Provide the (X, Y) coordinate of the cell's center where the given text is located.  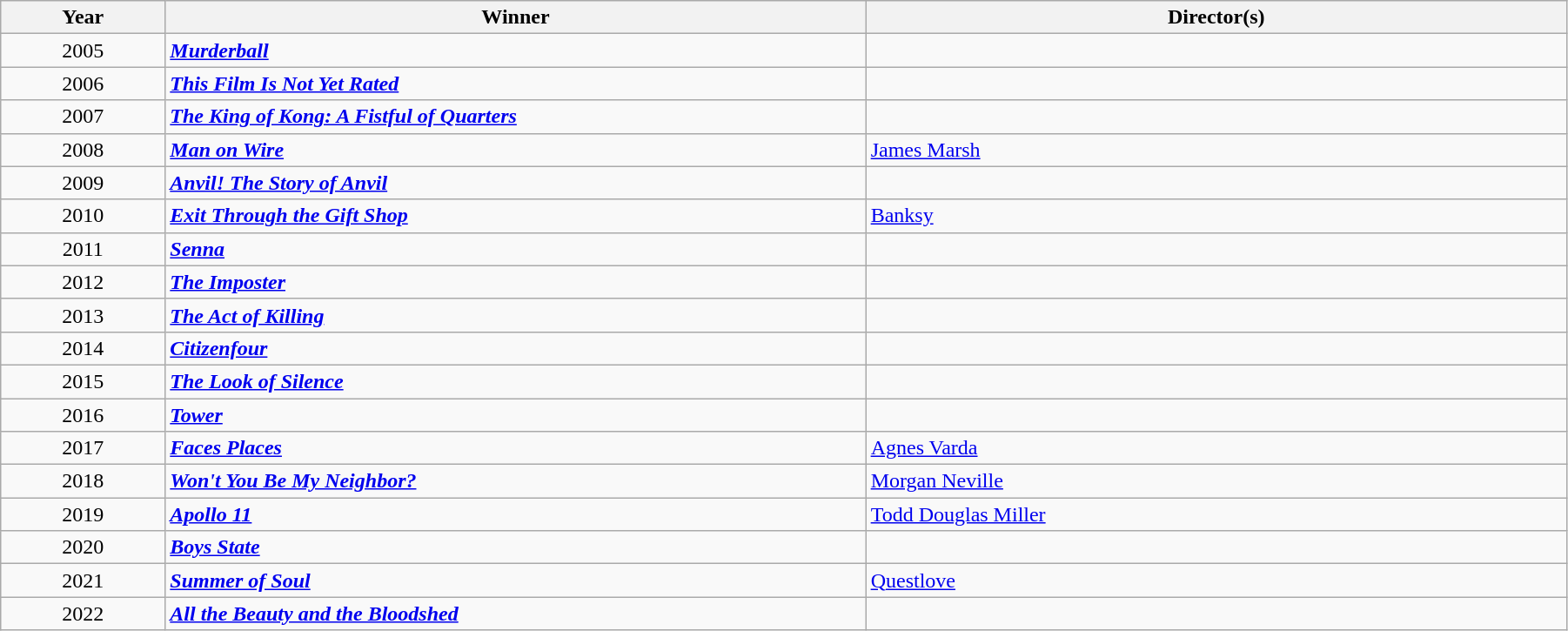
2007 (84, 117)
Todd Douglas Miller (1216, 514)
Apollo 11 (515, 514)
Banksy (1216, 216)
All the Beauty and the Bloodshed (515, 614)
Exit Through the Gift Shop (515, 216)
Year (84, 17)
2010 (84, 216)
Man on Wire (515, 150)
2019 (84, 514)
2018 (84, 481)
2011 (84, 249)
The Act of Killing (515, 315)
Boys State (515, 547)
The King of Kong: A Fistful of Quarters (515, 117)
2014 (84, 348)
The Look of Silence (515, 381)
2021 (84, 581)
2016 (84, 415)
Winner (515, 17)
2020 (84, 547)
2005 (84, 50)
Director(s) (1216, 17)
2006 (84, 84)
Citizenfour (515, 348)
2022 (84, 614)
Agnes Varda (1216, 448)
Murderball (515, 50)
2009 (84, 183)
2017 (84, 448)
Questlove (1216, 581)
Won't You Be My Neighbor? (515, 481)
Faces Places (515, 448)
Senna (515, 249)
The Imposter (515, 282)
Tower (515, 415)
James Marsh (1216, 150)
This Film Is Not Yet Rated (515, 84)
Morgan Neville (1216, 481)
2012 (84, 282)
Anvil! The Story of Anvil (515, 183)
2013 (84, 315)
2015 (84, 381)
2008 (84, 150)
Summer of Soul (515, 581)
